Return the (X, Y) coordinate for the center point of the cell that contains the specified text.  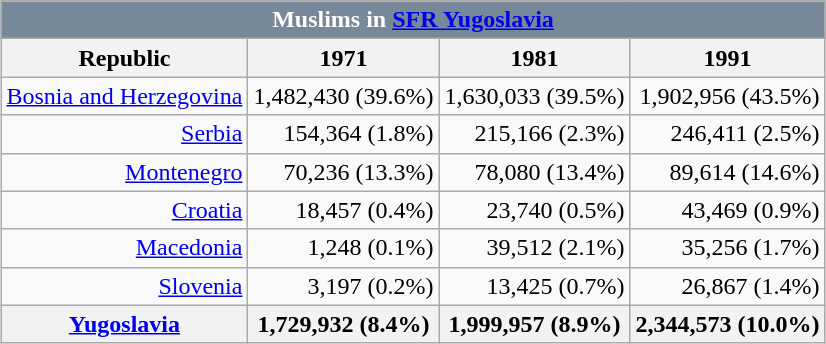
1,482,430 (39.6%) (344, 96)
Croatia (124, 210)
Macedonia (124, 248)
78,080 (13.4%) (534, 172)
13,425 (0.7%) (534, 286)
246,411 (2.5%) (728, 134)
2,344,573 (10.0%) (728, 324)
3,197 (0.2%) (344, 286)
1,248 (0.1%) (344, 248)
89,614 (14.6%) (728, 172)
154,364 (1.8%) (344, 134)
1,630,033 (39.5%) (534, 96)
Slovenia (124, 286)
Montenegro (124, 172)
39,512 (2.1%) (534, 248)
23,740 (0.5%) (534, 210)
43,469 (0.9%) (728, 210)
215,166 (2.3%) (534, 134)
1,902,956 (43.5%) (728, 96)
70,236 (13.3%) (344, 172)
1971 (344, 58)
1981 (534, 58)
Muslims in SFR Yugoslavia (413, 20)
35,256 (1.7%) (728, 248)
1,729,932 (8.4%) (344, 324)
Republic (124, 58)
18,457 (0.4%) (344, 210)
Yugoslavia (124, 324)
Bosnia and Herzegovina (124, 96)
26,867 (1.4%) (728, 286)
1,999,957 (8.9%) (534, 324)
Serbia (124, 134)
1991 (728, 58)
